Capture the cell that displays the provided text and extract its [X, Y] central coordinate. 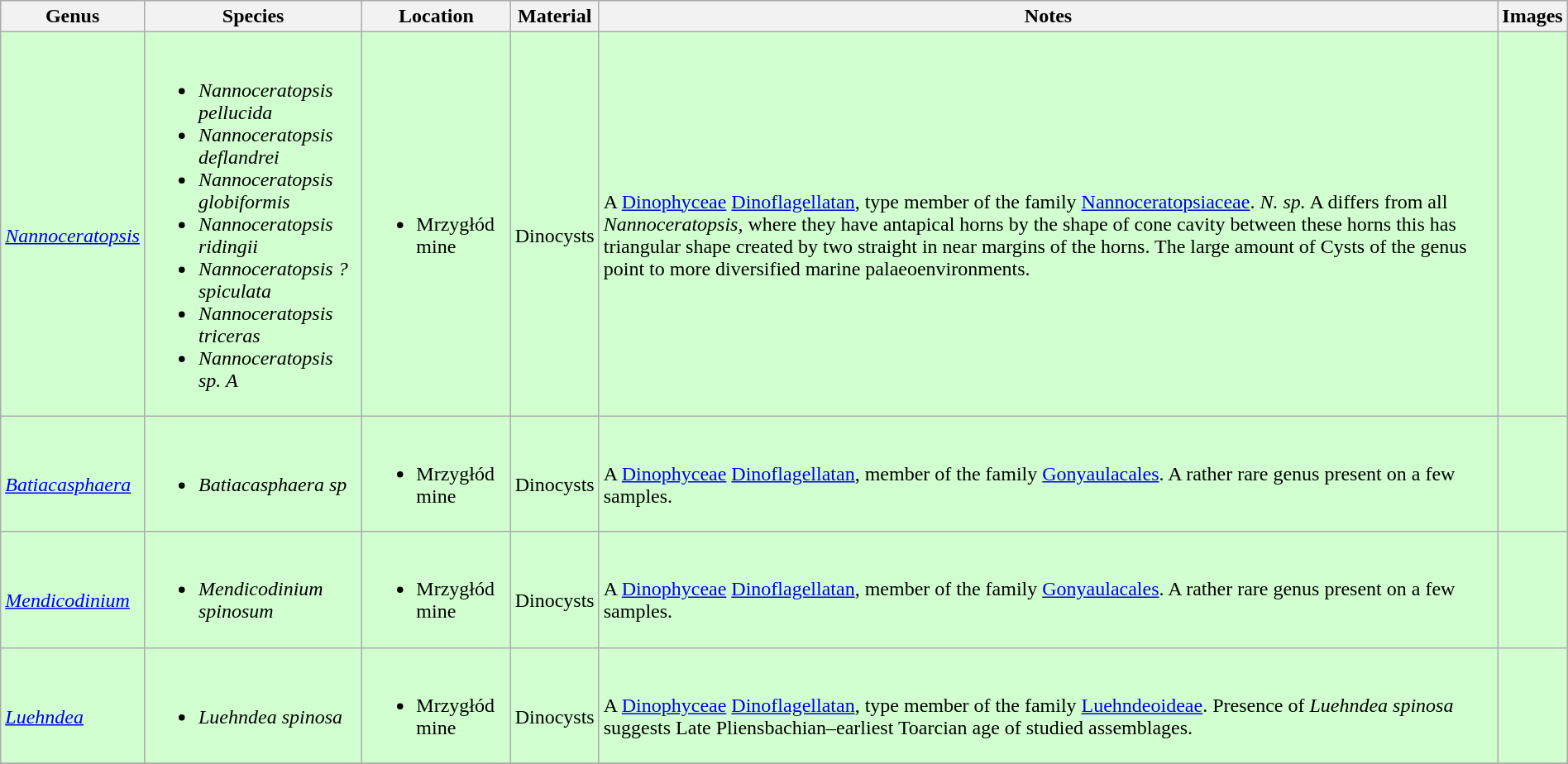
Batiacasphaera sp [253, 474]
Mendicodinium [73, 590]
Mendicodinium spinosum [253, 590]
Luehndea spinosa [253, 705]
Batiacasphaera [73, 474]
Luehndea [73, 705]
Genus [73, 17]
Nannoceratopsis [73, 224]
Notes [1049, 17]
Location [437, 17]
Species [253, 17]
Images [1532, 17]
Material [554, 17]
